Identify which cell holds the provided text, then report its [x, y] central coordinate. 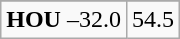
54.5 [152, 20]
HOU –32.0 [64, 20]
